From the cell containing the given text, extract its center point as (X, Y) coordinate. 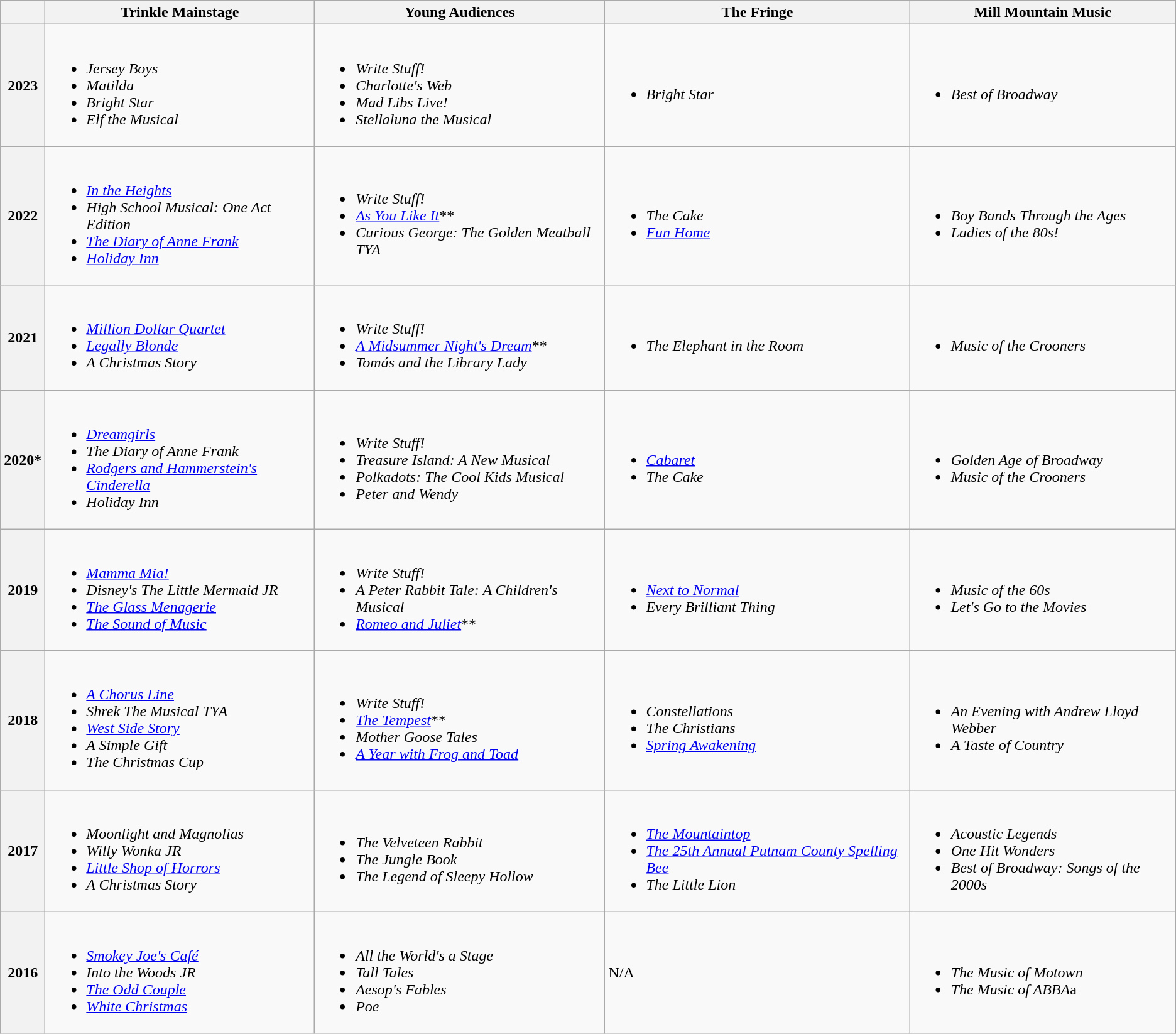
Young Audiences (460, 13)
2018 (23, 720)
Write Stuff!Charlotte's WebMad Libs Live!Stellaluna the Musical (460, 85)
The CakeFun Home (758, 216)
Smokey Joe's CaféInto the Woods JRThe Odd CoupleWhite Christmas (180, 972)
Trinkle Mainstage (180, 13)
Boy Bands Through the AgesLadies of the 80s! (1043, 216)
2022 (23, 216)
The Fringe (758, 13)
Music of the Crooners (1043, 338)
Write Stuff!As You Like It**Curious George: The Golden Meatball TYA (460, 216)
CabaretThe Cake (758, 460)
All the World's a StageTall TalesAesop's FablesPoe (460, 972)
Write Stuff!The Tempest**Mother Goose TalesA Year with Frog and Toad (460, 720)
Million Dollar QuartetLegally BlondeA Christmas Story (180, 338)
Write Stuff!Treasure Island: A New MusicalPolkadots: The Cool Kids MusicalPeter and Wendy (460, 460)
An Evening with Andrew Lloyd WebberA Taste of Country (1043, 720)
Jersey BoysMatildaBright StarElf the Musical (180, 85)
N/A (758, 972)
DreamgirlsThe Diary of Anne FrankRodgers and Hammerstein's CinderellaHoliday Inn (180, 460)
2023 (23, 85)
Mamma Mia!Disney's The Little Mermaid JRThe Glass MenagerieThe Sound of Music (180, 590)
The MountaintopThe 25th Annual Putnam County Spelling BeeThe Little Lion (758, 851)
The Music of MotownThe Music of ABBAa (1043, 972)
Acoustic LegendsOne Hit WondersBest of Broadway: Songs of the 2000s (1043, 851)
ConstellationsThe ChristiansSpring Awakening (758, 720)
2021 (23, 338)
The Elephant in the Room (758, 338)
Golden Age of BroadwayMusic of the Crooners (1043, 460)
Write Stuff!A Peter Rabbit Tale: A Children's MusicalRomeo and Juliet** (460, 590)
2016 (23, 972)
2020* (23, 460)
Music of the 60sLet's Go to the Movies (1043, 590)
Next to NormalEvery Brilliant Thing (758, 590)
Best of Broadway (1043, 85)
Write Stuff!A Midsummer Night's Dream**Tomás and the Library Lady (460, 338)
2019 (23, 590)
In the HeightsHigh School Musical: One Act EditionThe Diary of Anne FrankHoliday Inn (180, 216)
Moonlight and MagnoliasWilly Wonka JRLittle Shop of HorrorsA Christmas Story (180, 851)
The Velveteen RabbitThe Jungle BookThe Legend of Sleepy Hollow (460, 851)
2017 (23, 851)
Bright Star (758, 85)
Mill Mountain Music (1043, 13)
A Chorus LineShrek The Musical TYAWest Side StoryA Simple GiftThe Christmas Cup (180, 720)
